Extract the (x, y) coordinate from the center of the cell holding the provided text.  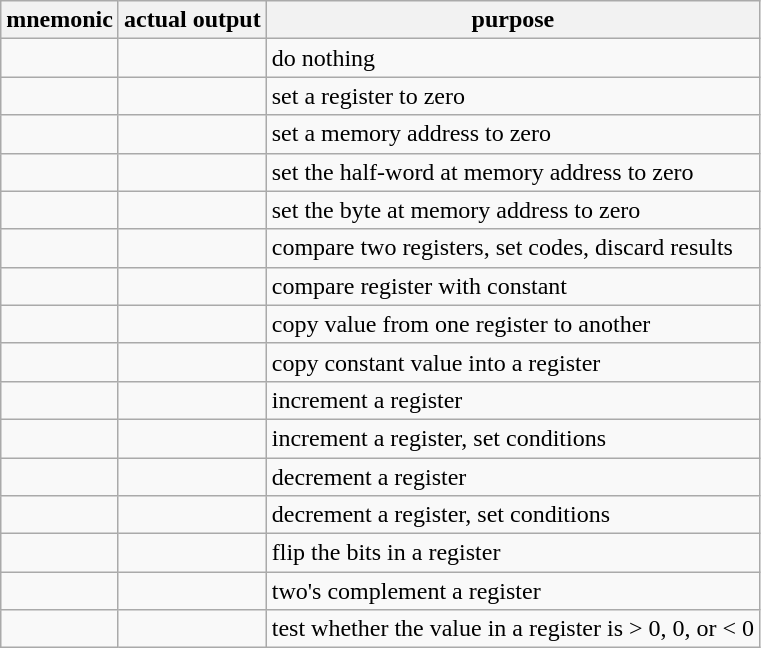
decrement a register, set conditions (512, 515)
actual output (192, 20)
set a memory address to zero (512, 134)
copy constant value into a register (512, 362)
set the byte at memory address to zero (512, 210)
compare two registers, set codes, discard results (512, 248)
set the half-word at memory address to zero (512, 172)
mnemonic (60, 20)
flip the bits in a register (512, 553)
do nothing (512, 58)
compare register with constant (512, 286)
copy value from one register to another (512, 324)
test whether the value in a register is > 0, 0, or < 0 (512, 629)
increment a register, set conditions (512, 438)
purpose (512, 20)
decrement a register (512, 477)
increment a register (512, 400)
two's complement a register (512, 591)
set a register to zero (512, 96)
